Provide the [X, Y] coordinate of the cell's center where the given text is located.  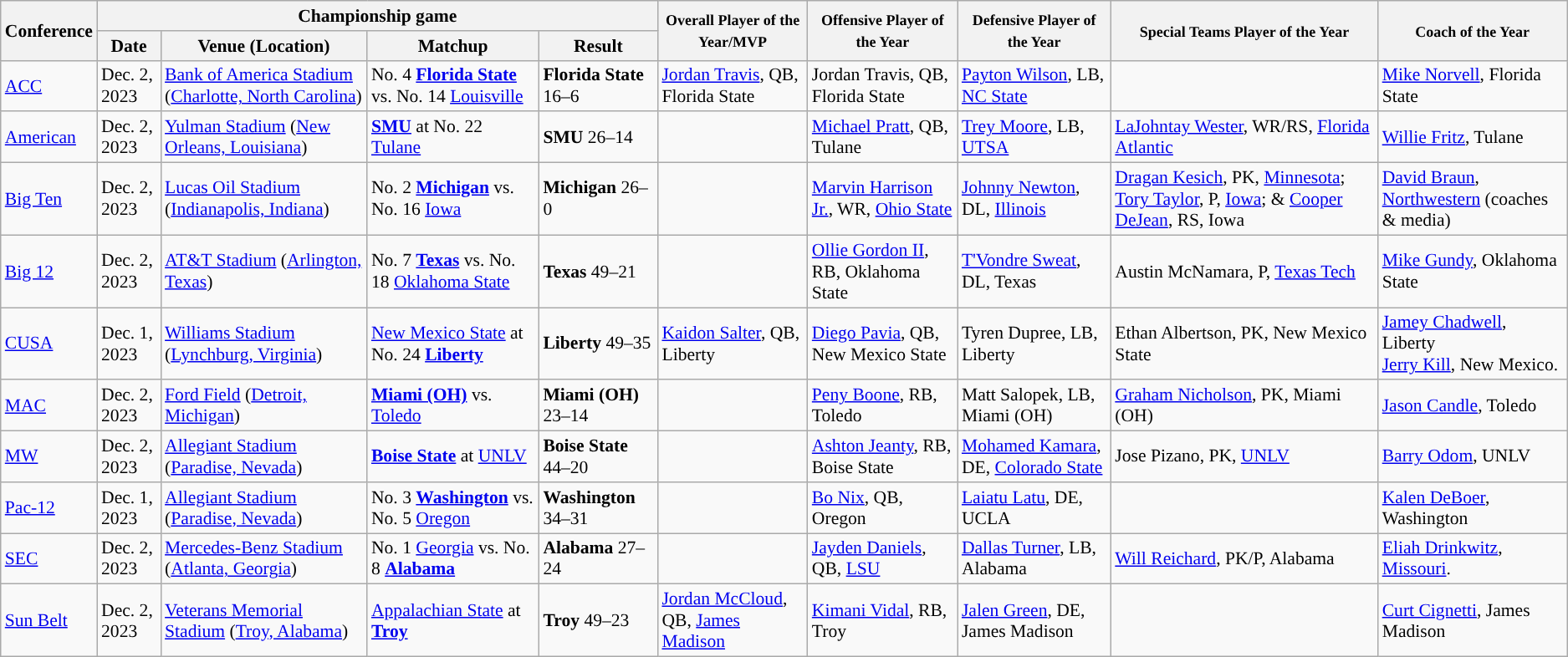
Marvin Harrison Jr., WR, Ohio State [883, 199]
Will Reichard, PK/P, Alabama [1244, 558]
Date [129, 46]
Alabama 27–24 [598, 558]
Willie Fritz, Tulane [1473, 137]
Mike Norvell, Florida State [1473, 85]
Florida State 16–6 [598, 85]
Ford Field (Detroit, Michigan) [264, 406]
Conference [49, 30]
MAC [49, 406]
Mohamed Kamara, DE, Colorado State [1034, 456]
Miami (OH) vs. Toledo [453, 406]
Michigan 26–0 [598, 199]
Defensive Player of the Year [1034, 30]
Boise State 44–20 [598, 456]
Trey Moore, LB, UTSA [1034, 137]
Mercedes-Benz Stadium (Atlanta, Georgia) [264, 558]
T'Vondre Sweat, DL, Texas [1034, 271]
Payton Wilson, LB, NC State [1034, 85]
Michael Pratt, QB, Tulane [883, 137]
SMU 26–14 [598, 137]
Venue (Location) [264, 46]
Jalen Green, DE, James Madison [1034, 620]
SEC [49, 558]
Ethan Albertson, PK, New Mexico State [1244, 344]
Jayden Daniels, QB, LSU [883, 558]
Jamey Chadwell, LibertyJerry Kill, New Mexico. [1473, 344]
Dragan Kesich, PK, Minnesota; Tory Taylor, P, Iowa; & Cooper DeJean, RS, Iowa [1244, 199]
Result [598, 46]
No. 7 Texas vs. No. 18 Oklahoma State [453, 271]
CUSA [49, 344]
Troy 49–23 [598, 620]
Offensive Player of the Year [883, 30]
American [49, 137]
No. 3 Washington vs. No. 5 Oregon [453, 508]
Jason Candle, Toledo [1473, 406]
AT&T Stadium (Arlington, Texas) [264, 271]
Matt Salopek, LB, Miami (OH) [1034, 406]
Texas 49–21 [598, 271]
No. 4 Florida State vs. No. 14 Louisville [453, 85]
Kalen DeBoer, Washington [1473, 508]
Diego Pavia, QB, New Mexico State [883, 344]
Barry Odom, UNLV [1473, 456]
Austin McNamara, P, Texas Tech [1244, 271]
Lucas Oil Stadium (Indianapolis, Indiana) [264, 199]
Big Ten [49, 199]
Bo Nix, QB, Oregon [883, 508]
Appalachian State at Troy [453, 620]
Big 12 [49, 271]
Championship game [377, 16]
Boise State at UNLV [453, 456]
Matchup [453, 46]
Johnny Newton, DL, Illinois [1034, 199]
Liberty 49–35 [598, 344]
Laiatu Latu, DE, UCLA [1034, 508]
MW [49, 456]
Overall Player of the Year/MVP [733, 30]
Special Teams Player of the Year [1244, 30]
Ashton Jeanty, RB, Boise State [883, 456]
Washington 34–31 [598, 508]
Graham Nicholson, PK, Miami (OH) [1244, 406]
Yulman Stadium (New Orleans, Louisiana) [264, 137]
Pac-12 [49, 508]
No. 1 Georgia vs. No. 8 Alabama [453, 558]
Coach of the Year [1473, 30]
Williams Stadium (Lynchburg, Virginia) [264, 344]
New Mexico State at No. 24 Liberty [453, 344]
Jordan McCloud, QB, James Madison [733, 620]
Dallas Turner, LB, Alabama [1034, 558]
David Braun, Northwestern (coaches & media) [1473, 199]
Jose Pizano, PK, UNLV [1244, 456]
Bank of America Stadium (Charlotte, North Carolina) [264, 85]
Mike Gundy, Oklahoma State [1473, 271]
Kaidon Salter, QB, Liberty [733, 344]
Veterans Memorial Stadium (Troy, Alabama) [264, 620]
Peny Boone, RB, Toledo [883, 406]
Kimani Vidal, RB, Troy [883, 620]
No. 2 Michigan vs. No. 16 Iowa [453, 199]
Eliah Drinkwitz, Missouri. [1473, 558]
Sun Belt [49, 620]
ACC [49, 85]
SMU at No. 22 Tulane [453, 137]
Curt Cignetti, James Madison [1473, 620]
Miami (OH) 23–14 [598, 406]
Tyren Dupree, LB, Liberty [1034, 344]
Ollie Gordon II, RB, Oklahoma State [883, 271]
LaJohntay Wester, WR/RS, Florida Atlantic [1244, 137]
